Return the (X, Y) coordinate for the center point of the cell that contains the specified text.  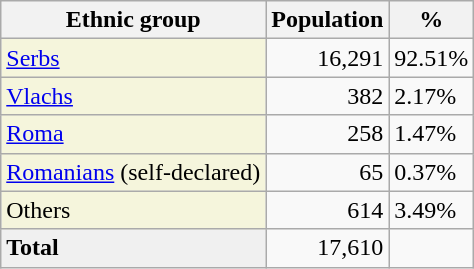
258 (328, 134)
65 (328, 172)
Serbs (134, 58)
Others (134, 210)
614 (328, 210)
17,610 (328, 248)
92.51% (432, 58)
2.17% (432, 96)
Vlachs (134, 96)
382 (328, 96)
1.47% (432, 134)
Ethnic group (134, 20)
0.37% (432, 172)
% (432, 20)
Population (328, 20)
3.49% (432, 210)
Romanians (self-declared) (134, 172)
Roma (134, 134)
16,291 (328, 58)
Total (134, 248)
